Provide the [x, y] coordinate of the cell's center where the given text is located.  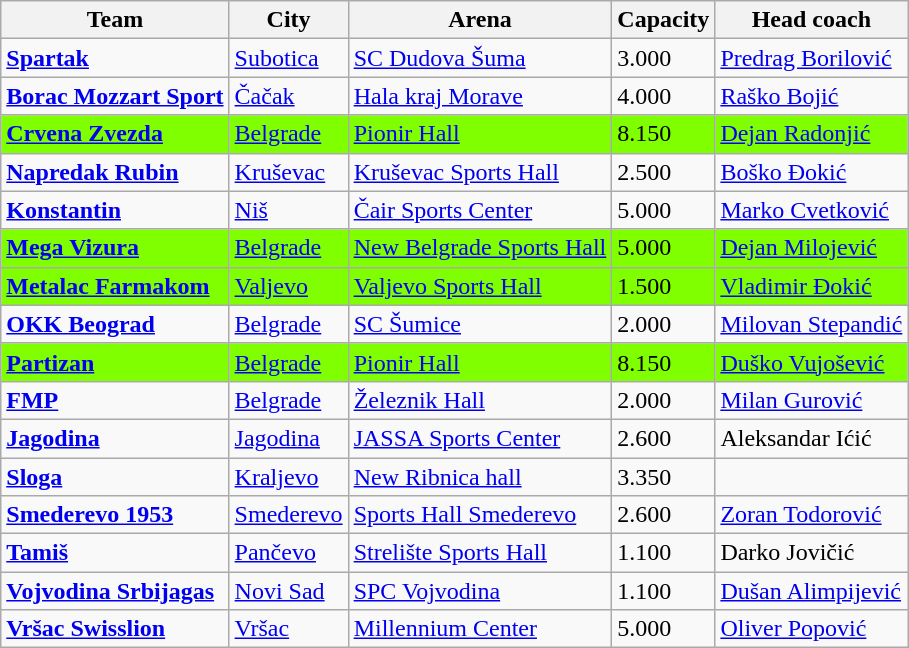
Dejan Milojević [812, 248]
Vojvodina Srbijagas [115, 591]
Novi Sad [288, 591]
2.500 [664, 172]
Duško Vujošević [812, 362]
Aleksandar Ićić [812, 438]
Spartak [115, 58]
3.350 [664, 477]
Milan Gurović [812, 400]
City [288, 20]
OKK Beograd [115, 324]
Arena [480, 20]
Sloga [115, 477]
Milovan Stepandić [812, 324]
Kraljevo [288, 477]
Mega Vizura [115, 248]
Hala kraj Morave [480, 96]
Vladimir Đokić [812, 286]
Borac Mozzart Sport [115, 96]
JASSA Sports Center [480, 438]
Vršac [288, 629]
Darko Jovičić [812, 553]
Partizan [115, 362]
Čair Sports Center [480, 210]
Napredak Rubin [115, 172]
Železnik Hall [480, 400]
1.500 [664, 286]
Subotica [288, 58]
3.000 [664, 58]
Strelište Sports Hall [480, 553]
Head coach [812, 20]
Metalac Farmakom [115, 286]
Sports Hall Smederevo [480, 515]
Valjevo Sports Hall [480, 286]
4.000 [664, 96]
Kruševac [288, 172]
Boško Đokić [812, 172]
Tamiš [115, 553]
New Belgrade Sports Hall [480, 248]
Smederevo [288, 515]
Valjevo [288, 286]
Konstantin [115, 210]
Kruševac Sports Hall [480, 172]
Čačak [288, 96]
New Ribnica hall [480, 477]
SPC Vojvodina [480, 591]
Dejan Radonjić [812, 134]
Capacity [664, 20]
FMP [115, 400]
Marko Cvetković [812, 210]
Team [115, 20]
Raško Bojić [812, 96]
SC Dudova Šuma [480, 58]
Smederevo 1953 [115, 515]
Niš [288, 210]
Dušan Alimpijević [812, 591]
Millennium Center [480, 629]
Zoran Todorović [812, 515]
SC Šumice [480, 324]
Oliver Popović [812, 629]
Pančevo [288, 553]
Crvena Zvezda [115, 134]
Vršac Swisslion [115, 629]
Predrag Borilović [812, 58]
